Output the (x, y) coordinate of the center of the cell containing the given text.  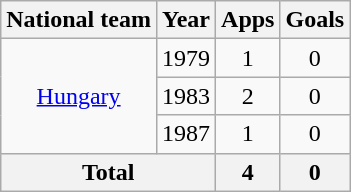
1983 (186, 96)
Goals (315, 20)
Year (186, 20)
4 (248, 172)
National team (79, 20)
Total (108, 172)
2 (248, 96)
Apps (248, 20)
1987 (186, 134)
Hungary (79, 96)
1979 (186, 58)
